Extract the (X, Y) coordinate from the center of the cell holding the provided text.  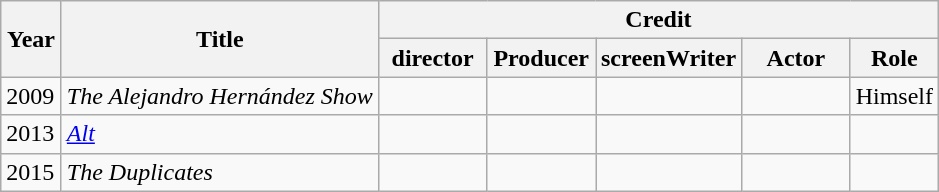
Actor (796, 58)
2009 (32, 96)
Year (32, 39)
Himself (894, 96)
Credit (658, 20)
Alt (220, 134)
Role (894, 58)
The Alejandro Hernández Show (220, 96)
The Duplicates (220, 172)
director (432, 58)
2013 (32, 134)
screenWriter (669, 58)
Title (220, 39)
Producer (542, 58)
2015 (32, 172)
